Detect which cell encompasses the target text, then output its [X, Y] center coordinate. 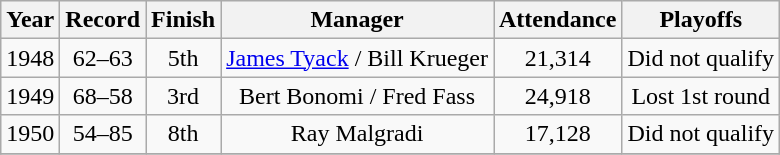
Manager [358, 20]
68–58 [103, 96]
54–85 [103, 134]
17,128 [558, 134]
1949 [30, 96]
James Tyack / Bill Krueger [358, 58]
24,918 [558, 96]
Bert Bonomi / Fred Fass [358, 96]
Year [30, 20]
3rd [184, 96]
62–63 [103, 58]
1950 [30, 134]
Record [103, 20]
1948 [30, 58]
Lost 1st round [701, 96]
5th [184, 58]
Ray Malgradi [358, 134]
Attendance [558, 20]
Playoffs [701, 20]
8th [184, 134]
21,314 [558, 58]
Finish [184, 20]
